Extract the [X, Y] coordinate from the center of the cell holding the provided text.  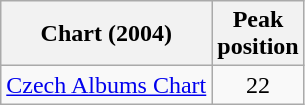
Czech Albums Chart [106, 85]
22 [258, 85]
Chart (2004) [106, 34]
Peakposition [258, 34]
